Return (x, y) of the center of cell containing provided text 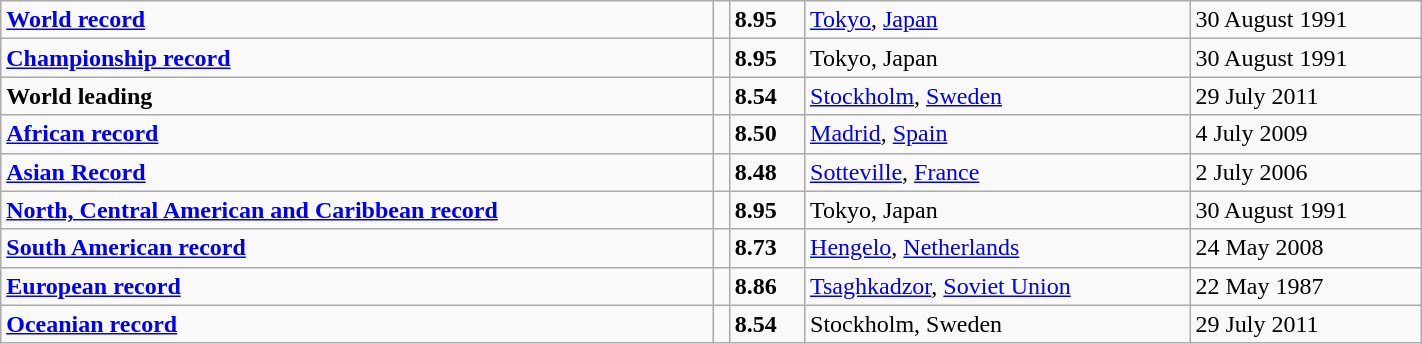
8.50 (766, 134)
European record (358, 286)
8.86 (766, 286)
Championship record (358, 58)
Hengelo, Netherlands (998, 248)
Sotteville, France (998, 172)
2 July 2006 (1306, 172)
Madrid, Spain (998, 134)
8.73 (766, 248)
North, Central American and Caribbean record (358, 210)
Oceanian record (358, 324)
Tsaghkadzor, Soviet Union (998, 286)
World record (358, 20)
22 May 1987 (1306, 286)
4 July 2009 (1306, 134)
8.48 (766, 172)
South American record (358, 248)
World leading (358, 96)
24 May 2008 (1306, 248)
African record (358, 134)
Asian Record (358, 172)
